Return (x, y) of the center of cell containing provided text 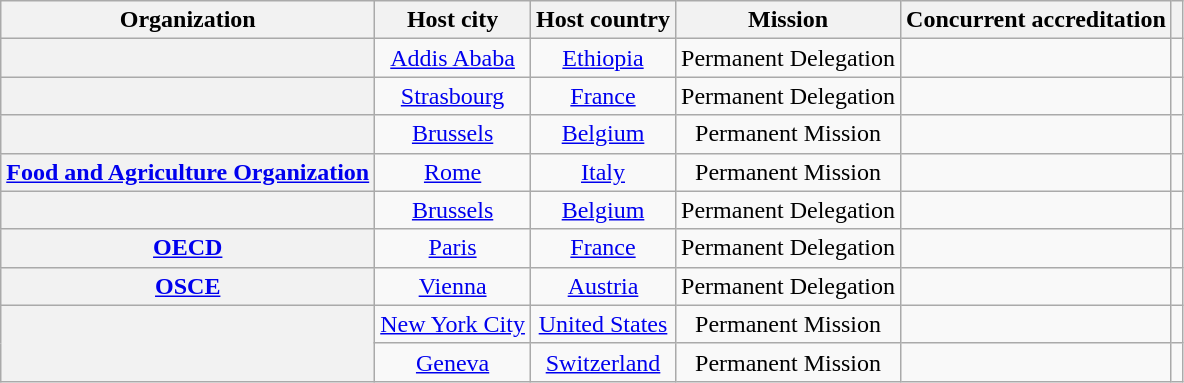
Strasbourg (453, 96)
New York City (453, 324)
Addis Ababa (453, 58)
Concurrent accreditation (1036, 20)
Rome (453, 172)
Paris (453, 248)
Food and Agriculture Organization (188, 172)
Austria (602, 286)
Mission (788, 20)
Host city (453, 20)
Host country (602, 20)
Organization (188, 20)
Vienna (453, 286)
Switzerland (602, 362)
United States (602, 324)
Ethiopia (602, 58)
OSCE (188, 286)
Italy (602, 172)
Geneva (453, 362)
OECD (188, 248)
